From the cell containing the given text, extract its center point as [x, y] coordinate. 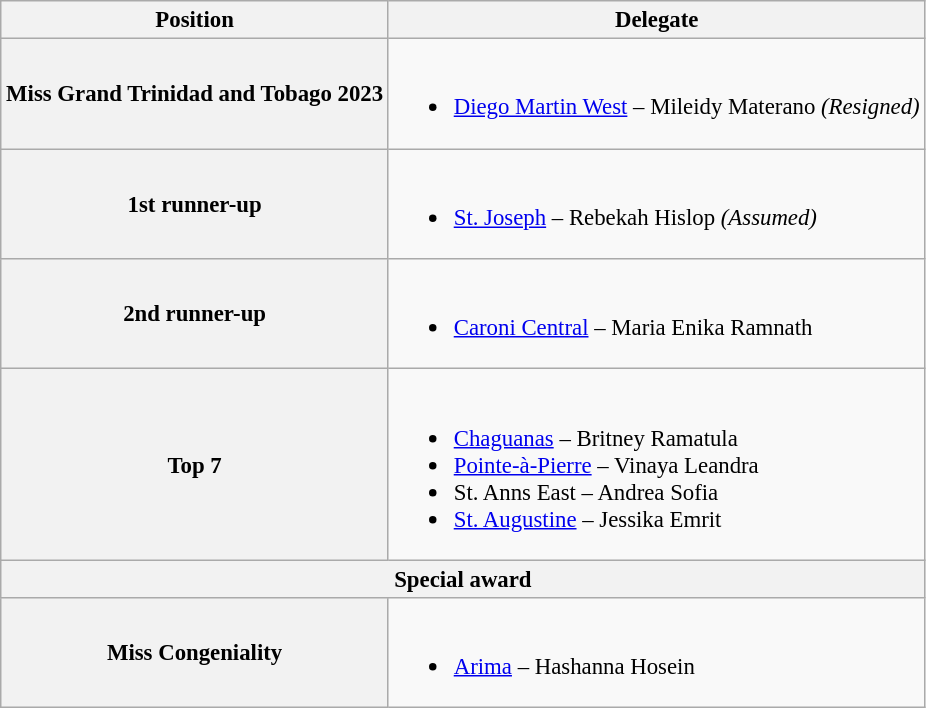
Miss Congeniality [195, 653]
Special award [463, 579]
Delegate [656, 20]
Miss Grand Trinidad and Tobago 2023 [195, 94]
Chaguanas – Britney RamatulaPointe-à-Pierre – Vinaya LeandraSt. Anns East – Andrea SofiaSt. Augustine – Jessika Emrit [656, 464]
Caroni Central – Maria Enika Ramnath [656, 314]
St. Joseph – Rebekah Hislop (Assumed) [656, 204]
1st runner-up [195, 204]
Position [195, 20]
Diego Martin West – Mileidy Materano (Resigned) [656, 94]
Top 7 [195, 464]
Arima – Hashanna Hosein [656, 653]
2nd runner-up [195, 314]
